Identify which cell holds the provided text, then report its [x, y] central coordinate. 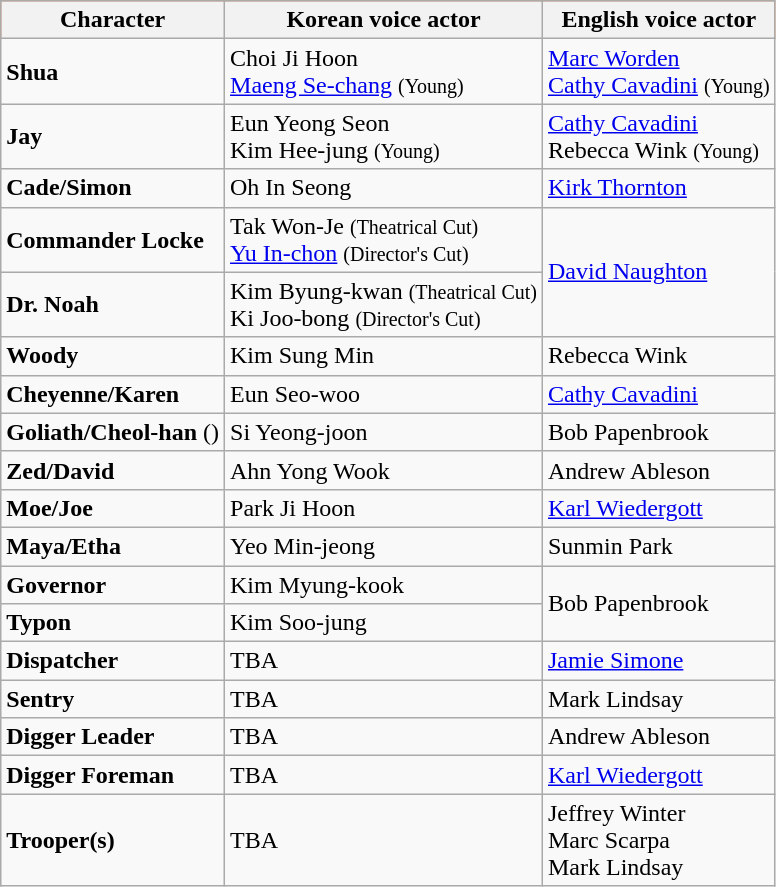
Eun Yeong SeonKim Hee-jung (Young) [384, 136]
Cathy CavadiniRebecca Wink (Young) [658, 136]
Sentry [113, 699]
Kirk Thornton [658, 188]
Rebecca Wink [658, 356]
Choi Ji HoonMaeng Se-chang (Young) [384, 72]
Commander Locke [113, 240]
Sunmin Park [658, 546]
Maya/Etha [113, 546]
English voice actor [658, 20]
Oh In Seong [384, 188]
Kim Soo-jung [384, 623]
Governor [113, 585]
Kim Sung Min [384, 356]
Yeo Min-jeong [384, 546]
Dr. Noah [113, 304]
Mark Lindsay [658, 699]
Moe/Joe [113, 508]
Tak Won-Je (Theatrical Cut)Yu In-chon (Director's Cut) [384, 240]
Kim Myung-kook [384, 585]
Zed/David [113, 470]
Woody [113, 356]
Cathy Cavadini [658, 394]
Park Ji Hoon [384, 508]
David Naughton [658, 272]
Jeffrey WinterMarc ScarpaMark Lindsay [658, 840]
Digger Leader [113, 737]
Cade/Simon [113, 188]
Typon [113, 623]
Ahn Yong Wook [384, 470]
Digger Foreman [113, 775]
Eun Seo-woo [384, 394]
Character [113, 20]
Kim Byung-kwan (Theatrical Cut)Ki Joo-bong (Director's Cut) [384, 304]
Trooper(s) [113, 840]
Marc WordenCathy Cavadini (Young) [658, 72]
Cheyenne/Karen [113, 394]
Shua [113, 72]
Dispatcher [113, 661]
Jamie Simone [658, 661]
Goliath/Cheol-han () [113, 432]
Korean voice actor [384, 20]
Jay [113, 136]
Si Yeong-joon [384, 432]
